Provide the [X, Y] coordinate of the cell's center where the given text is located.  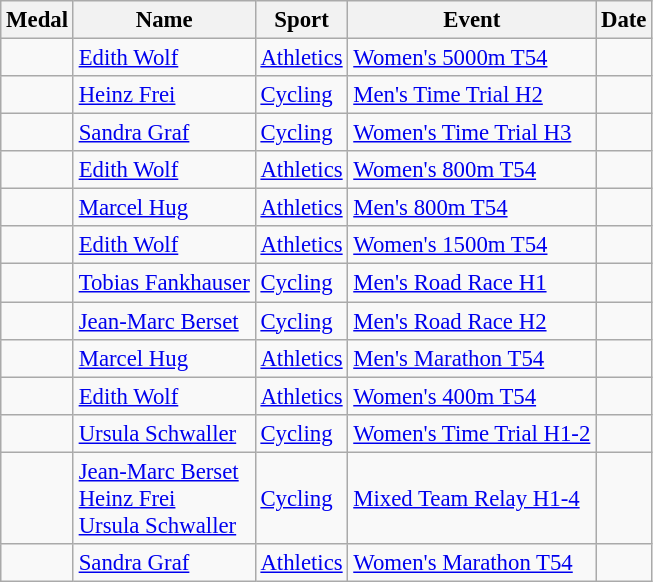
Men's Road Race H2 [472, 321]
Jean-Marc BersetHeinz FreiUrsula Schwaller [164, 498]
Women's 5000m T54 [472, 58]
Name [164, 20]
Men's Marathon T54 [472, 358]
Jean-Marc Berset [164, 321]
Women's 400m T54 [472, 396]
Sport [302, 20]
Ursula Schwaller [164, 433]
Men's Road Race H1 [472, 283]
Women's Time Trial H1-2 [472, 433]
Men's Time Trial H2 [472, 95]
Women's Time Trial H3 [472, 133]
Women's 800m T54 [472, 170]
Medal [38, 20]
Women's 1500m T54 [472, 245]
Heinz Frei [164, 95]
Mixed Team Relay H1-4 [472, 498]
Date [624, 20]
Men's 800m T54 [472, 208]
Tobias Fankhauser [164, 283]
Event [472, 20]
Women's Marathon T54 [472, 563]
